Provide the [x, y] coordinate of the cell's center where the given text is located.  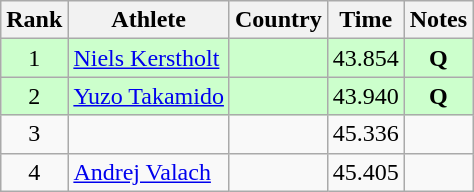
2 [34, 96]
Andrej Valach [149, 172]
45.336 [366, 134]
Time [366, 20]
Rank [34, 20]
Niels Kerstholt [149, 58]
Country [278, 20]
1 [34, 58]
Yuzo Takamido [149, 96]
43.940 [366, 96]
Notes [438, 20]
43.854 [366, 58]
Athlete [149, 20]
45.405 [366, 172]
4 [34, 172]
3 [34, 134]
